Return (X, Y) of the center of cell containing provided text 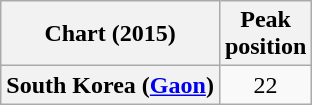
22 (265, 85)
South Korea (Gaon) (110, 85)
Chart (2015) (110, 34)
Peakposition (265, 34)
